Capture the cell that displays the provided text and extract its (X, Y) central coordinate. 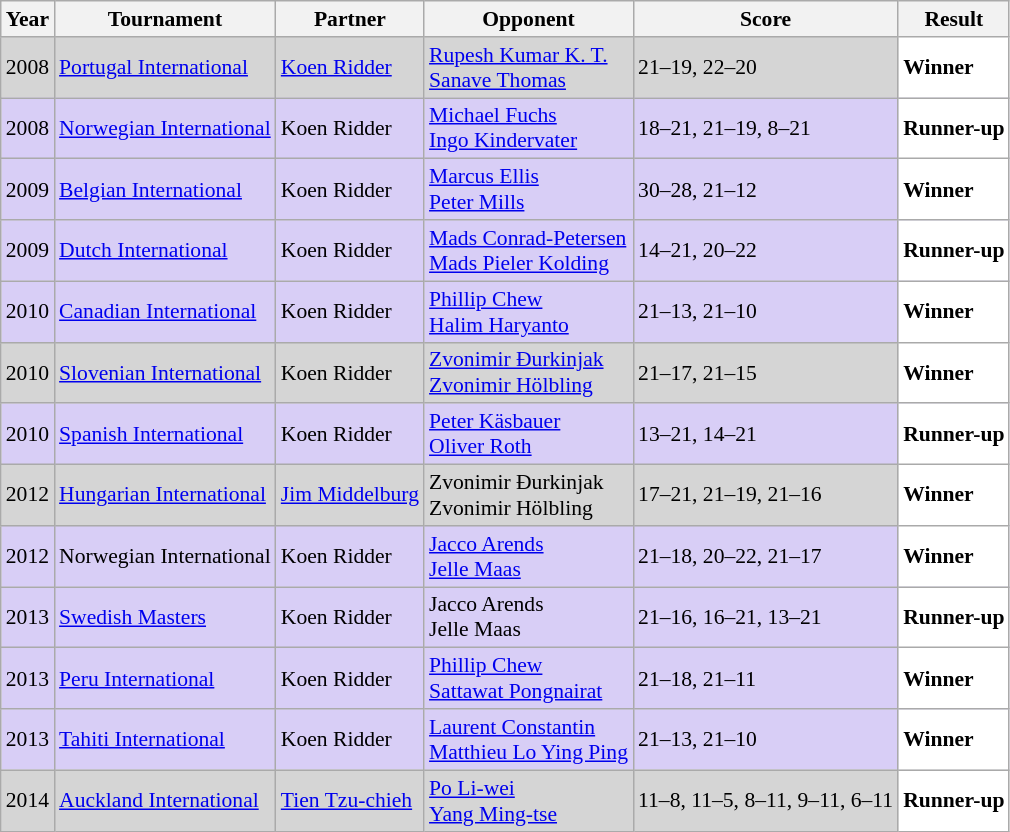
Dutch International (165, 250)
Peru International (165, 678)
Hungarian International (165, 496)
Tahiti International (165, 740)
Michael Fuchs Ingo Kindervater (528, 128)
30–28, 21–12 (766, 190)
21–19, 22–20 (766, 68)
Phillip Chew Halim Haryanto (528, 312)
18–21, 21–19, 8–21 (766, 128)
Score (766, 19)
Po Li-wei Yang Ming-tse (528, 800)
Slovenian International (165, 372)
Spanish International (165, 434)
Peter Käsbauer Oliver Roth (528, 434)
Mads Conrad-Petersen Mads Pieler Kolding (528, 250)
2014 (28, 800)
Tien Tzu-chieh (350, 800)
21–18, 20–22, 21–17 (766, 556)
21–17, 21–15 (766, 372)
Tournament (165, 19)
Partner (350, 19)
Opponent (528, 19)
Rupesh Kumar K. T. Sanave Thomas (528, 68)
Laurent Constantin Matthieu Lo Ying Ping (528, 740)
Portugal International (165, 68)
17–21, 21–19, 21–16 (766, 496)
Year (28, 19)
21–16, 16–21, 13–21 (766, 618)
Marcus Ellis Peter Mills (528, 190)
13–21, 14–21 (766, 434)
21–18, 21–11 (766, 678)
14–21, 20–22 (766, 250)
Result (954, 19)
Jim Middelburg (350, 496)
Belgian International (165, 190)
Auckland International (165, 800)
Phillip Chew Sattawat Pongnairat (528, 678)
11–8, 11–5, 8–11, 9–11, 6–11 (766, 800)
Canadian International (165, 312)
Swedish Masters (165, 618)
